Locate the cell with the specified text and output its (X, Y) center coordinate. 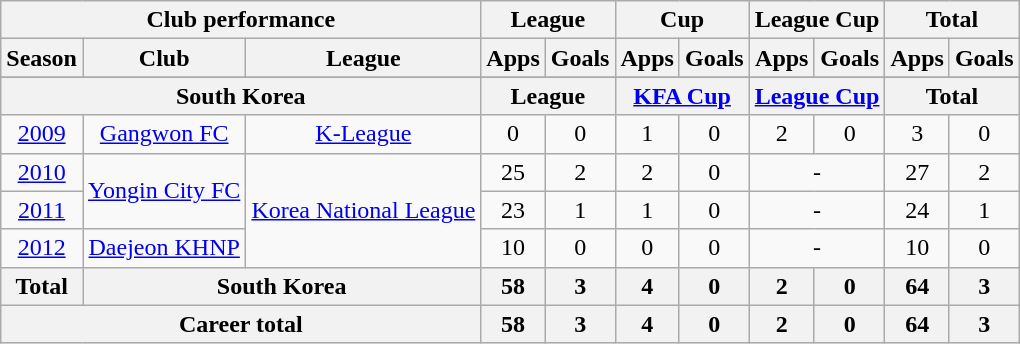
2009 (42, 134)
Cup (682, 20)
Career total (241, 324)
24 (917, 210)
KFA Cup (682, 96)
2010 (42, 172)
Club (164, 58)
2012 (42, 248)
27 (917, 172)
K-League (364, 134)
23 (513, 210)
Korea National League (364, 210)
Season (42, 58)
Club performance (241, 20)
Gangwon FC (164, 134)
25 (513, 172)
2011 (42, 210)
Yongin City FC (164, 191)
Daejeon KHNP (164, 248)
